Return [x, y] of the center of cell containing provided text 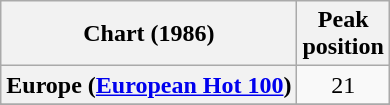
Europe (European Hot 100) [149, 85]
21 [343, 85]
Peakposition [343, 34]
Chart (1986) [149, 34]
